Find where the given text appears and provide that cell's center as [x, y] coordinate. 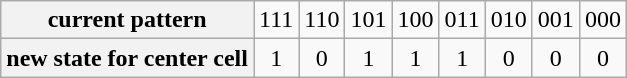
001 [556, 20]
011 [462, 20]
111 [276, 20]
110 [322, 20]
100 [416, 20]
010 [508, 20]
000 [602, 20]
101 [368, 20]
current pattern [128, 20]
new state for center cell [128, 58]
